Capture the cell that displays the provided text and extract its [X, Y] central coordinate. 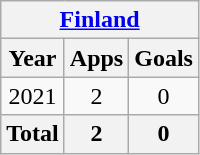
Finland [100, 20]
Goals [164, 58]
Total [33, 134]
Apps [96, 58]
2021 [33, 96]
Year [33, 58]
